Determine the [x, y] coordinate at the center of the cell enclosing the given text.  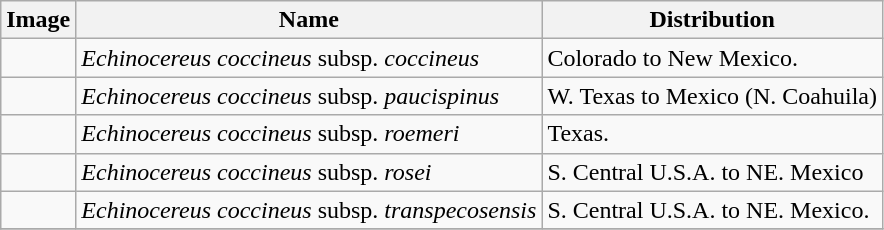
Distribution [712, 20]
Echinocereus coccineus subsp. roemeri [309, 134]
Name [309, 20]
S. Central U.S.A. to NE. Mexico [712, 172]
Texas. [712, 134]
S. Central U.S.A. to NE. Mexico. [712, 210]
Echinocereus coccineus subsp. rosei [309, 172]
Echinocereus coccineus subsp. coccineus [309, 58]
Image [38, 20]
Echinocereus coccineus subsp. transpecosensis [309, 210]
W. Texas to Mexico (N. Coahuila) [712, 96]
Echinocereus coccineus subsp. paucispinus [309, 96]
Colorado to New Mexico. [712, 58]
